Return the (X, Y) coordinate for the center point of the cell that contains the specified text.  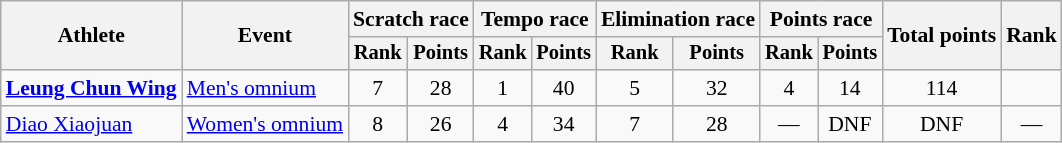
32 (716, 88)
Men's omnium (265, 88)
Women's omnium (265, 124)
Event (265, 36)
40 (563, 88)
Leung Chun Wing (92, 88)
1 (503, 88)
5 (635, 88)
Scratch race (411, 19)
Points race (821, 19)
Total points (942, 36)
34 (563, 124)
8 (378, 124)
26 (440, 124)
Athlete (92, 36)
114 (942, 88)
Tempo race (535, 19)
Diao Xiaojuan (92, 124)
Elimination race (678, 19)
14 (850, 88)
